From the cell containing the given text, extract its center point as [X, Y] coordinate. 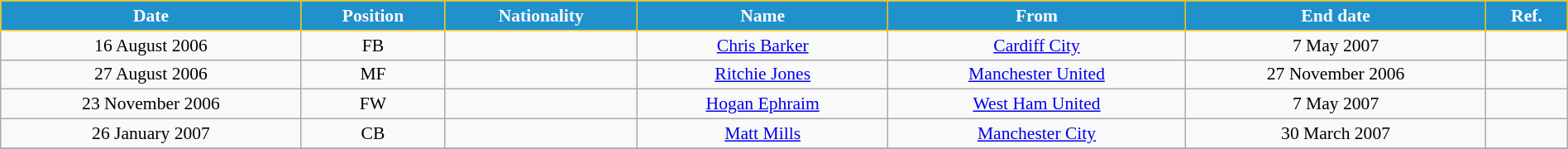
CB [373, 134]
Date [151, 16]
FW [373, 104]
27 November 2006 [1335, 74]
30 March 2007 [1335, 134]
West Ham United [1037, 104]
End date [1335, 16]
Matt Mills [762, 134]
MF [373, 74]
From [1037, 16]
Position [373, 16]
Cardiff City [1037, 46]
27 August 2006 [151, 74]
16 August 2006 [151, 46]
Ritchie Jones [762, 74]
Name [762, 16]
Manchester City [1037, 134]
Nationality [541, 16]
Manchester United [1037, 74]
Ref. [1527, 16]
26 January 2007 [151, 134]
FB [373, 46]
Hogan Ephraim [762, 104]
Chris Barker [762, 46]
23 November 2006 [151, 104]
